Scan for the cell matching the given text and deliver its (x, y) coordinate at center. 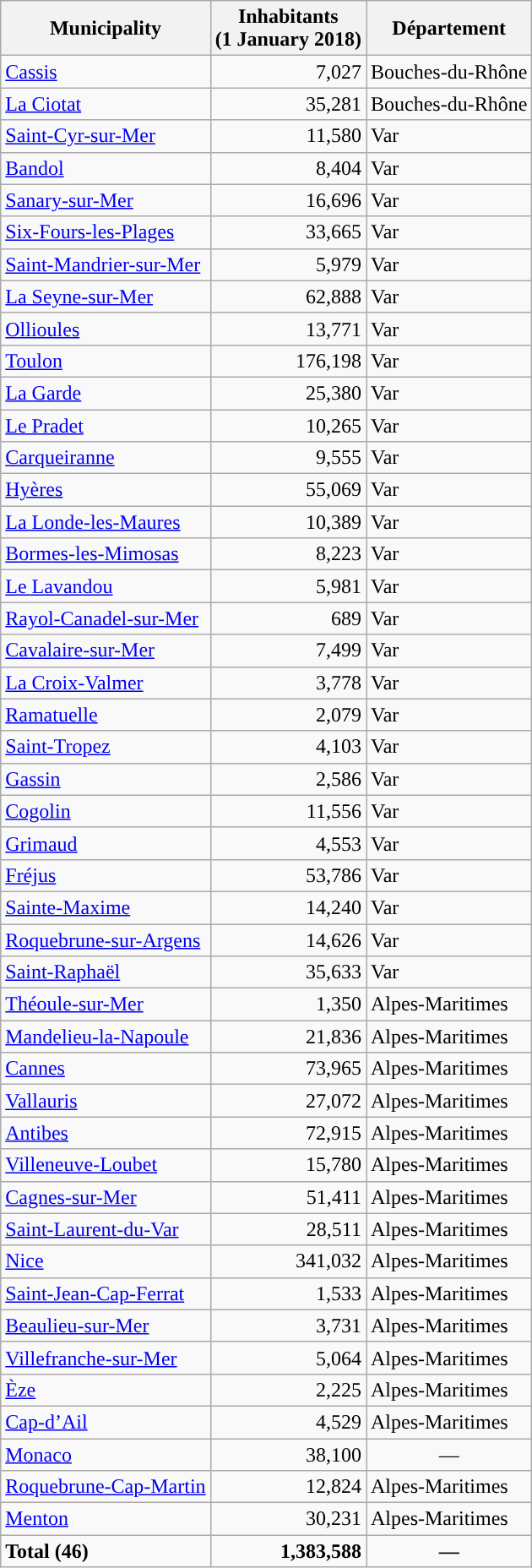
689 (288, 618)
Théoule-sur-Mer (106, 1004)
7,499 (288, 651)
27,072 (288, 1101)
Toulon (106, 361)
7,027 (288, 72)
55,069 (288, 490)
Fréjus (106, 875)
11,556 (288, 811)
Saint-Raphaël (106, 972)
2,079 (288, 715)
Monaco (106, 1454)
Roquebrune-sur-Argens (106, 940)
Ramatuelle (106, 715)
Saint-Jean-Cap-Ferrat (106, 1293)
62,888 (288, 297)
Rayol-Canadel-sur-Mer (106, 618)
2,586 (288, 779)
Six-Fours-les-Plages (106, 232)
Villefranche-sur-Mer (106, 1358)
11,580 (288, 136)
Bandol (106, 168)
Beaulieu-sur-Mer (106, 1326)
35,633 (288, 972)
Èze (106, 1390)
La Garde (106, 393)
8,223 (288, 554)
Département (449, 29)
14,626 (288, 940)
Gassin (106, 779)
Saint-Tropez (106, 747)
Cassis (106, 72)
8,404 (288, 168)
4,553 (288, 843)
Sainte-Maxime (106, 907)
Hyères (106, 490)
5,064 (288, 1358)
5,981 (288, 586)
2,225 (288, 1390)
73,965 (288, 1069)
La Croix-Valmer (106, 683)
Cannes (106, 1069)
Municipality (106, 29)
28,511 (288, 1229)
Cagnes-sur-Mer (106, 1197)
Ollioules (106, 329)
35,281 (288, 104)
53,786 (288, 875)
Menton (106, 1519)
25,380 (288, 393)
Villeneuve-Loubet (106, 1165)
Bormes-les-Mimosas (106, 554)
72,915 (288, 1133)
Antibes (106, 1133)
9,555 (288, 458)
30,231 (288, 1519)
Mandelieu-la-Napoule (106, 1037)
10,389 (288, 522)
Cavalaire-sur-Mer (106, 651)
Sanary-sur-Mer (106, 200)
1,350 (288, 1004)
21,836 (288, 1037)
Carqueiranne (106, 458)
La Londe-les-Maures (106, 522)
3,778 (288, 683)
13,771 (288, 329)
Le Lavandou (106, 586)
33,665 (288, 232)
Cap-d’Ail (106, 1422)
Saint-Cyr-sur-Mer (106, 136)
38,100 (288, 1454)
341,032 (288, 1261)
12,824 (288, 1487)
Saint-Laurent-du-Var (106, 1229)
1,533 (288, 1293)
Total (46) (106, 1551)
4,529 (288, 1422)
3,731 (288, 1326)
1,383,588 (288, 1551)
176,198 (288, 361)
4,103 (288, 747)
16,696 (288, 200)
La Ciotat (106, 104)
Inhabitants(1 January 2018) (288, 29)
Cogolin (106, 811)
15,780 (288, 1165)
14,240 (288, 907)
Roquebrune-Cap-Martin (106, 1487)
Saint-Mandrier-sur-Mer (106, 264)
Vallauris (106, 1101)
5,979 (288, 264)
Le Pradet (106, 425)
Grimaud (106, 843)
10,265 (288, 425)
51,411 (288, 1197)
La Seyne-sur-Mer (106, 297)
Nice (106, 1261)
